From the cell containing the given text, extract its center point as [X, Y] coordinate. 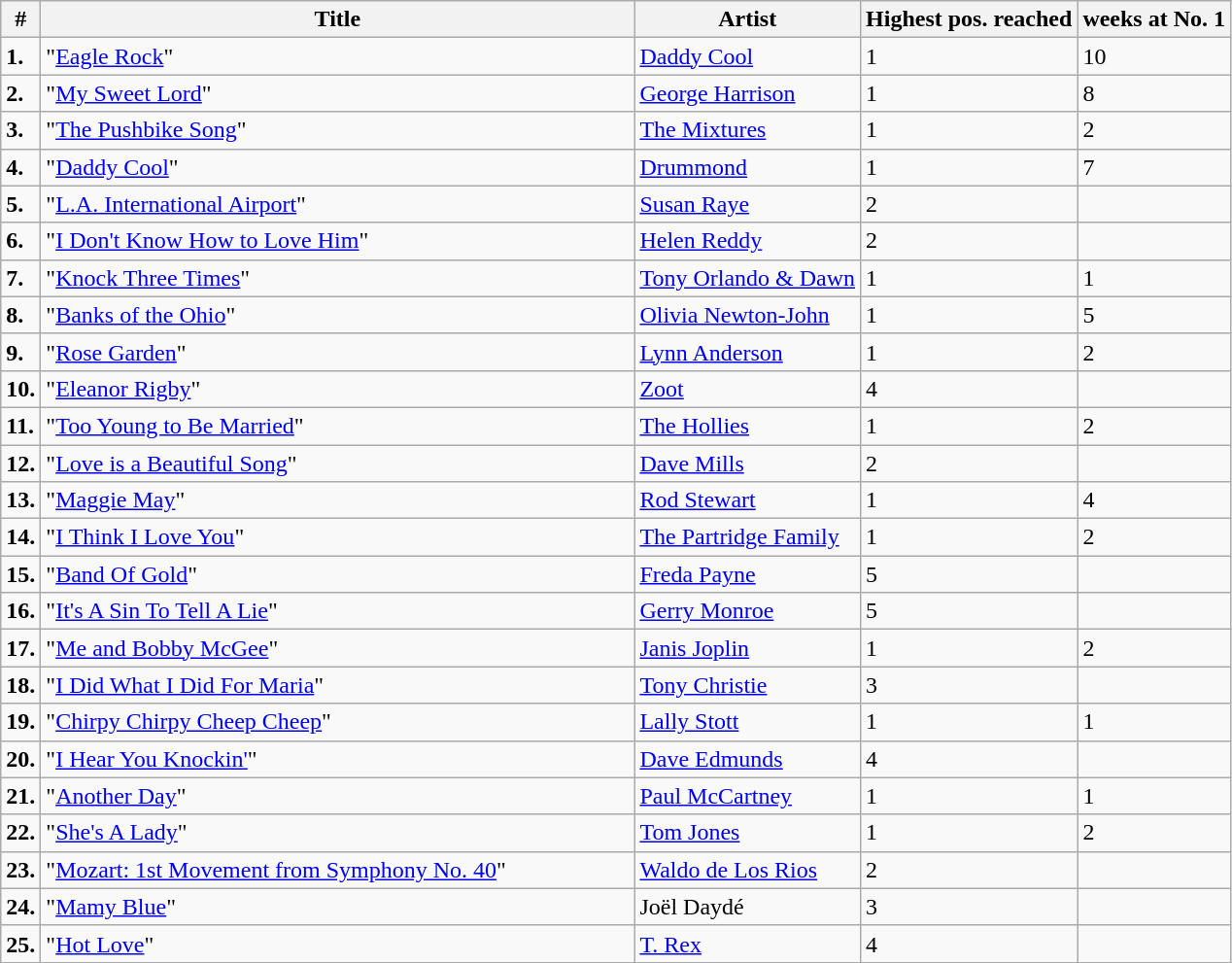
9. [21, 352]
7. [21, 278]
"It's A Sin To Tell A Lie" [338, 611]
12. [21, 464]
"Eagle Rock" [338, 56]
"Love is a Beautiful Song" [338, 464]
Highest pos. reached [970, 19]
"Too Young to Be Married" [338, 426]
# [21, 19]
"Mamy Blue" [338, 907]
"Band Of Gold" [338, 574]
2. [21, 93]
Dave Edmunds [748, 759]
The Hollies [748, 426]
Paul McCartney [748, 796]
11. [21, 426]
Helen Reddy [748, 241]
22. [21, 833]
Dave Mills [748, 464]
Olivia Newton-John [748, 315]
Joël Daydé [748, 907]
15. [21, 574]
"Hot Love" [338, 944]
"Banks of the Ohio" [338, 315]
17. [21, 648]
10. [21, 389]
"The Pushbike Song" [338, 130]
Daddy Cool [748, 56]
21. [21, 796]
Artist [748, 19]
1. [21, 56]
23. [21, 870]
8 [1154, 93]
"Me and Bobby McGee" [338, 648]
"I Did What I Did For Maria" [338, 685]
Zoot [748, 389]
The Mixtures [748, 130]
Lynn Anderson [748, 352]
24. [21, 907]
Gerry Monroe [748, 611]
20. [21, 759]
6. [21, 241]
"I Hear You Knockin'" [338, 759]
19. [21, 722]
Tom Jones [748, 833]
8. [21, 315]
3. [21, 130]
Susan Raye [748, 204]
7 [1154, 167]
"I Don't Know How to Love Him" [338, 241]
"Maggie May" [338, 500]
5. [21, 204]
"Knock Three Times" [338, 278]
Title [338, 19]
"Eleanor Rigby" [338, 389]
"Chirpy Chirpy Cheep Cheep" [338, 722]
Freda Payne [748, 574]
Tony Christie [748, 685]
16. [21, 611]
Waldo de Los Rios [748, 870]
14. [21, 537]
Rod Stewart [748, 500]
weeks at No. 1 [1154, 19]
"Another Day" [338, 796]
10 [1154, 56]
The Partridge Family [748, 537]
T. Rex [748, 944]
George Harrison [748, 93]
18. [21, 685]
Tony Orlando & Dawn [748, 278]
25. [21, 944]
Lally Stott [748, 722]
"L.A. International Airport" [338, 204]
"Mozart: 1st Movement from Symphony No. 40" [338, 870]
"My Sweet Lord" [338, 93]
"I Think I Love You" [338, 537]
4. [21, 167]
"Daddy Cool" [338, 167]
Janis Joplin [748, 648]
"Rose Garden" [338, 352]
Drummond [748, 167]
13. [21, 500]
"She's A Lady" [338, 833]
